For the text-containing cell, return its midpoint in (X, Y) coordinate format. 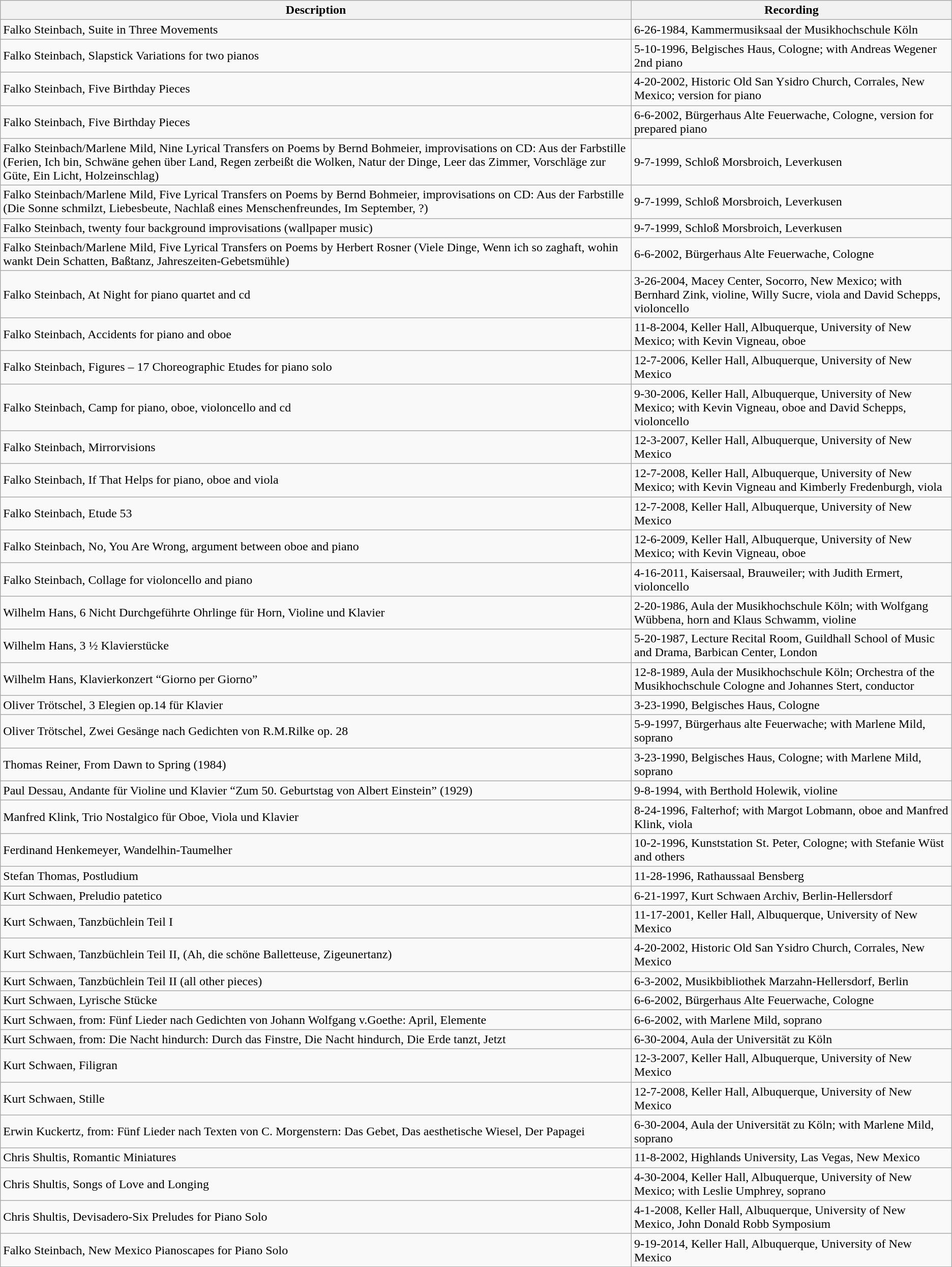
5-10-1996, Belgisches Haus, Cologne; with Andreas Wegener 2nd piano (792, 56)
8-24-1996, Falterhof; with Margot Lobmann, oboe and Manfred Klink, viola (792, 817)
5-9-1997, Bürgerhaus alte Feuerwache; with Marlene Mild, soprano (792, 731)
Kurt Schwaen, Preludio patetico (316, 896)
9-30-2006, Keller Hall, Albuquerque, University of New Mexico; with Kevin Vigneau, oboe and David Schepps, violoncello (792, 407)
2-20-1986, Aula der Musikhochschule Köln; with Wolfgang Wübbena, horn and Klaus Schwamm, violine (792, 612)
Falko Steinbach, Mirrorvisions (316, 448)
Ferdinand Henkemeyer, Wandelhin-Taumelher (316, 849)
9-19-2014, Keller Hall, Albuquerque, University of New Mexico (792, 1250)
5-20-1987, Lecture Recital Room, Guildhall School of Music and Drama, Barbican Center, London (792, 646)
6-26-1984, Kammermusiksaal der Musikhochschule Köln (792, 30)
Wilhelm Hans, Klavierkonzert “Giorno per Giorno” (316, 679)
4-20-2002, Historic Old San Ysidro Church, Corrales, New Mexico (792, 955)
3-23-1990, Belgisches Haus, Cologne; with Marlene Mild, soprano (792, 764)
Chris Shultis, Romantic Miniatures (316, 1158)
Oliver Trötschel, 3 Elegien op.14 für Klavier (316, 705)
Recording (792, 10)
Falko Steinbach, New Mexico Pianoscapes for Piano Solo (316, 1250)
6-6-2002, with Marlene Mild, soprano (792, 1020)
4-20-2002, Historic Old San Ysidro Church, Corrales, New Mexico; version for piano (792, 89)
11-28-1996, Rathaussaal Bensberg (792, 876)
3-26-2004, Macey Center, Socorro, New Mexico; with Bernhard Zink, violine, Willy Sucre, viola and David Schepps, violoncello (792, 294)
12-7-2008, Keller Hall, Albuquerque, University of New Mexico; with Kevin Vigneau and Kimberly Fredenburgh, viola (792, 480)
Wilhelm Hans, 3 ½ Klavierstücke (316, 646)
Kurt Schwaen, Tanzbüchlein Teil II, (Ah, die schöne Balletteuse, Zigeunertanz) (316, 955)
Kurt Schwaen, Stille (316, 1099)
Falko Steinbach, At Night for piano quartet and cd (316, 294)
6-3-2002, Musikbibliothek Marzahn-Hellersdorf, Berlin (792, 981)
4-1-2008, Keller Hall, Albuquerque, University of New Mexico, John Donald Robb Symposium (792, 1217)
3-23-1990, Belgisches Haus, Cologne (792, 705)
Kurt Schwaen, Tanzbüchlein Teil II (all other pieces) (316, 981)
Falko Steinbach, Slapstick Variations for two pianos (316, 56)
Description (316, 10)
Chris Shultis, Songs of Love and Longing (316, 1184)
Falko Steinbach, No, You Are Wrong, argument between oboe and piano (316, 546)
Falko Steinbach, If That Helps for piano, oboe and viola (316, 480)
4-30-2004, Keller Hall, Albuquerque, University of New Mexico; with Leslie Umphrey, soprano (792, 1184)
Falko Steinbach, Figures – 17 Choreographic Etudes for piano solo (316, 367)
12-7-2006, Keller Hall, Albuquerque, University of New Mexico (792, 367)
Chris Shultis, Devisadero-Six Preludes for Piano Solo (316, 1217)
Wilhelm Hans, 6 Nicht Durchgeführte Ohrlinge für Horn, Violine und Klavier (316, 612)
Kurt Schwaen, from: Fünf Lieder nach Gedichten von Johann Wolfgang v.Goethe: April, Elemente (316, 1020)
Falko Steinbach, Suite in Three Movements (316, 30)
Falko Steinbach, Collage for violoncello and piano (316, 580)
Falko Steinbach, Camp for piano, oboe, violoncello and cd (316, 407)
12-6-2009, Keller Hall, Albuquerque, University of New Mexico; with Kevin Vigneau, oboe (792, 546)
Kurt Schwaen, Filigran (316, 1065)
Oliver Trötschel, Zwei Gesänge nach Gedichten von R.M.Rilke op. 28 (316, 731)
Falko Steinbach, Accidents for piano and oboe (316, 334)
12-8-1989, Aula der Musikhochschule Köln; Orchestra of the Musikhochschule Cologne and Johannes Stert, conductor (792, 679)
6-6-2002, Bürgerhaus Alte Feuerwache, Cologne, version for prepared piano (792, 122)
Kurt Schwaen, from: Die Nacht hindurch: Durch das Finstre, Die Nacht hindurch, Die Erde tanzt, Jetzt (316, 1039)
11-8-2004, Keller Hall, Albuquerque, University of New Mexico; with Kevin Vigneau, oboe (792, 334)
6-21-1997, Kurt Schwaen Archiv, Berlin-Hellersdorf (792, 896)
6-30-2004, Aula der Universität zu Köln (792, 1039)
10-2-1996, Kunststation St. Peter, Cologne; with Stefanie Wüst and others (792, 849)
Thomas Reiner, From Dawn to Spring (1984) (316, 764)
11-17-2001, Keller Hall, Albuquerque, University of New Mexico (792, 922)
6-30-2004, Aula der Universität zu Köln; with Marlene Mild, soprano (792, 1131)
Erwin Kuckertz, from: Fünf Lieder nach Texten von C. Morgenstern: Das Gebet, Das aesthetische Wiesel, Der Papagei (316, 1131)
Manfred Klink, Trio Nostalgico für Oboe, Viola und Klavier (316, 817)
11-8-2002, Highlands University, Las Vegas, New Mexico (792, 1158)
Kurt Schwaen, Tanzbüchlein Teil I (316, 922)
Stefan Thomas, Postludium (316, 876)
9-8-1994, with Berthold Holewik, violine (792, 790)
4-16-2011, Kaisersaal, Brauweiler; with Judith Ermert, violoncello (792, 580)
Paul Dessau, Andante für Violine und Klavier “Zum 50. Geburtstag von Albert Einstein” (1929) (316, 790)
Kurt Schwaen, Lyrische Stücke (316, 1000)
Falko Steinbach, Etude 53 (316, 514)
Falko Steinbach, twenty four background improvisations (wallpaper music) (316, 228)
